Pinpoint the cell where the given text exists, returning its [X, Y] midpoint coordinate. 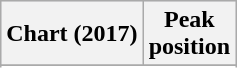
Chart (2017) [72, 34]
Peak position [189, 34]
